Return the (X, Y) coordinate for the center point of the cell that contains the specified text.  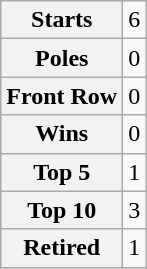
Poles (62, 58)
Top 10 (62, 210)
Top 5 (62, 172)
Retired (62, 248)
Wins (62, 134)
6 (134, 20)
3 (134, 210)
Starts (62, 20)
Front Row (62, 96)
